Return the [X, Y] coordinate for the center point of the cell that contains the specified text.  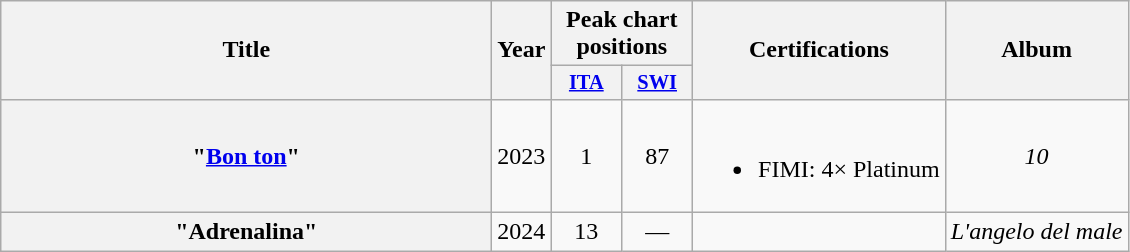
2023 [522, 156]
Album [1036, 50]
Certifications [820, 50]
Year [522, 50]
87 [658, 156]
2024 [522, 232]
SWI [658, 83]
Title [246, 50]
10 [1036, 156]
L'angelo del male [1036, 232]
"Adrenalina" [246, 232]
ITA [586, 83]
— [658, 232]
1 [586, 156]
FIMI: 4× Platinum [820, 156]
"Bon ton" [246, 156]
13 [586, 232]
Peak chart positions [622, 34]
